Provide the (X, Y) coordinate of the cell's center where the given text is located.  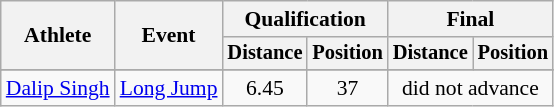
Dalip Singh (58, 88)
Athlete (58, 36)
did not advance (470, 88)
37 (347, 88)
Qualification (306, 19)
Long Jump (169, 88)
6.45 (266, 88)
Final (470, 19)
Event (169, 36)
